Provide the (x, y) coordinate of the cell's center where the given text is located.  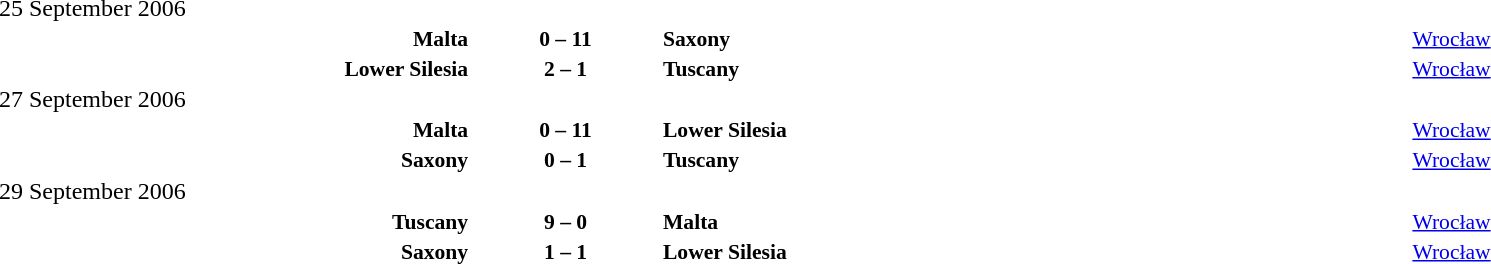
Saxony (1035, 38)
Malta (1035, 222)
0 – 1 (566, 160)
9 – 0 (566, 222)
Lower Silesia (1035, 130)
2 – 1 (566, 68)
